Extract the (x, y) coordinate from the center of the cell holding the provided text.  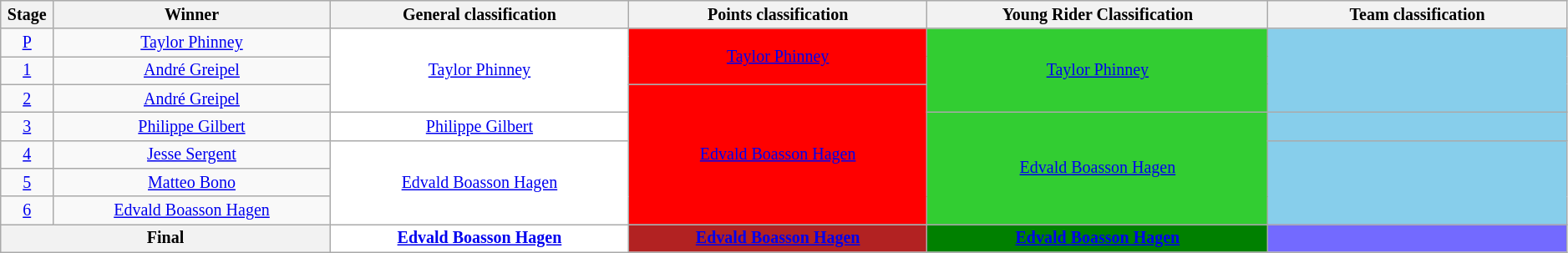
Final (165, 239)
1 (27, 70)
Stage (27, 15)
Matteo Bono (192, 182)
Young Rider Classification (1098, 15)
6 (27, 210)
4 (27, 154)
P (27, 43)
Points classification (779, 15)
2 (27, 99)
Winner (192, 15)
Team classification (1417, 15)
5 (27, 182)
General classification (480, 15)
3 (27, 127)
Jesse Sergent (192, 154)
